Return the [x, y] coordinate for the center point of the cell that contains the specified text.  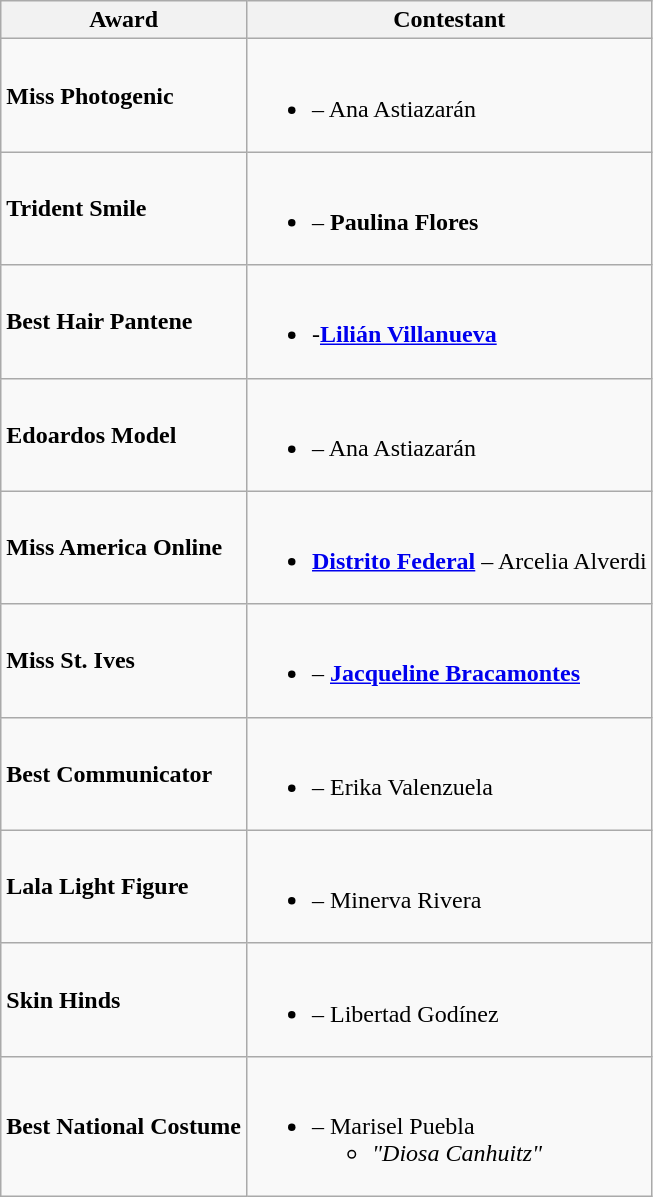
Best Communicator [124, 774]
– Paulina Flores [449, 208]
-Lilián Villanueva [449, 322]
Miss America Online [124, 548]
Trident Smile [124, 208]
Lala Light Figure [124, 886]
– Minerva Rivera [449, 886]
– Marisel Puebla"Diosa Canhuitz" [449, 1126]
Award [124, 20]
– Jacqueline Bracamontes [449, 660]
Best National Costume [124, 1126]
Miss St. Ives [124, 660]
Edoardos Model [124, 434]
Distrito Federal – Arcelia Alverdi [449, 548]
Best Hair Pantene [124, 322]
Skin Hinds [124, 1000]
Miss Photogenic [124, 96]
– Libertad Godínez [449, 1000]
Contestant [449, 20]
– Erika Valenzuela [449, 774]
